Return (x, y) of the center of cell containing provided text 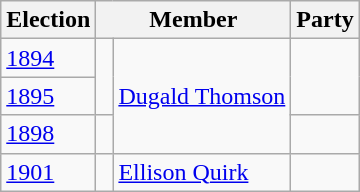
Dugald Thomson (202, 96)
Election (48, 20)
1895 (48, 96)
1898 (48, 134)
1901 (48, 172)
Ellison Quirk (202, 172)
Party (325, 20)
1894 (48, 58)
Member (194, 20)
